Extract the (X, Y) coordinate from the center of the cell holding the provided text.  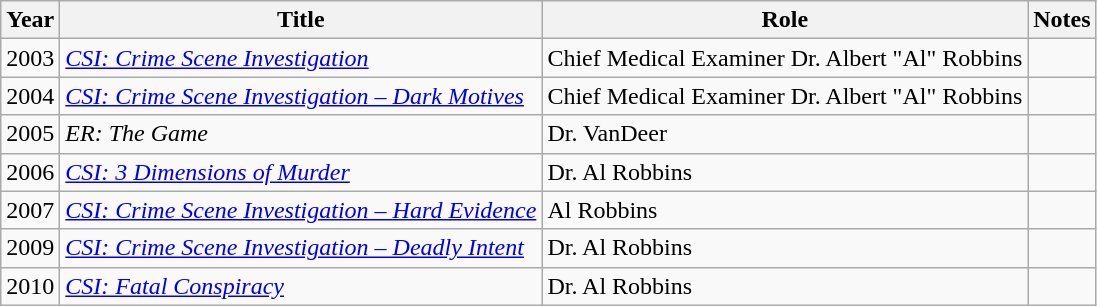
Dr. VanDeer (785, 134)
CSI: Fatal Conspiracy (301, 286)
2004 (30, 96)
CSI: Crime Scene Investigation – Deadly Intent (301, 248)
Title (301, 20)
2007 (30, 210)
ER: The Game (301, 134)
2003 (30, 58)
CSI: 3 Dimensions of Murder (301, 172)
2005 (30, 134)
Year (30, 20)
Notes (1062, 20)
2006 (30, 172)
CSI: Crime Scene Investigation – Hard Evidence (301, 210)
Role (785, 20)
2010 (30, 286)
CSI: Crime Scene Investigation – Dark Motives (301, 96)
2009 (30, 248)
Al Robbins (785, 210)
CSI: Crime Scene Investigation (301, 58)
